Detect which cell encompasses the target text, then output its (X, Y) center coordinate. 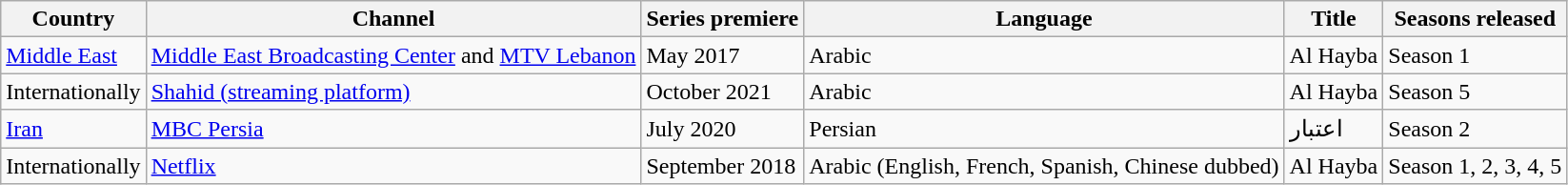
Title (1334, 19)
Shahid (streaming platform) (393, 92)
Season 1, 2, 3, 4, 5 (1475, 165)
Channel (393, 19)
Middle East Broadcasting Center and MTV Lebanon (393, 55)
Series premiere (722, 19)
September 2018 (722, 165)
Season 2 (1475, 129)
May 2017 (722, 55)
Season 1 (1475, 55)
Netflix (393, 165)
October 2021 (722, 92)
Season 5 (1475, 92)
Arabic (English, French, Spanish, Chinese dubbed) (1044, 165)
Iran (73, 129)
Middle East (73, 55)
July 2020 (722, 129)
Seasons released (1475, 19)
Country (73, 19)
MBC Persia (393, 129)
اعتبار (1334, 129)
Persian (1044, 129)
Language (1044, 19)
